Return the (X, Y) coordinate for the center point of the cell that contains the specified text.  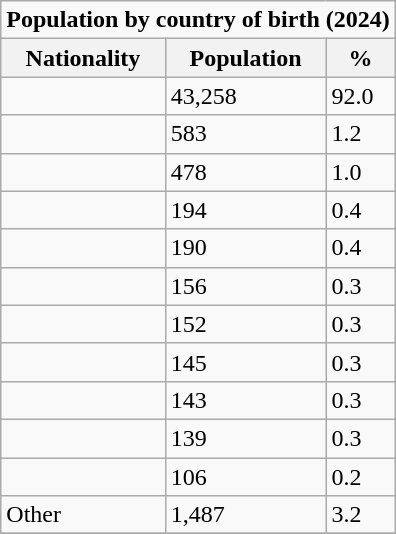
583 (246, 134)
43,258 (246, 96)
Other (83, 515)
Population (246, 58)
106 (246, 477)
92.0 (360, 96)
% (360, 58)
139 (246, 438)
Population by country of birth (2024) (198, 20)
152 (246, 324)
190 (246, 248)
1,487 (246, 515)
Nationality (83, 58)
194 (246, 210)
0.2 (360, 477)
1.0 (360, 172)
145 (246, 362)
156 (246, 286)
1.2 (360, 134)
143 (246, 400)
478 (246, 172)
3.2 (360, 515)
